Scan for the cell matching the given text and deliver its (X, Y) coordinate at center. 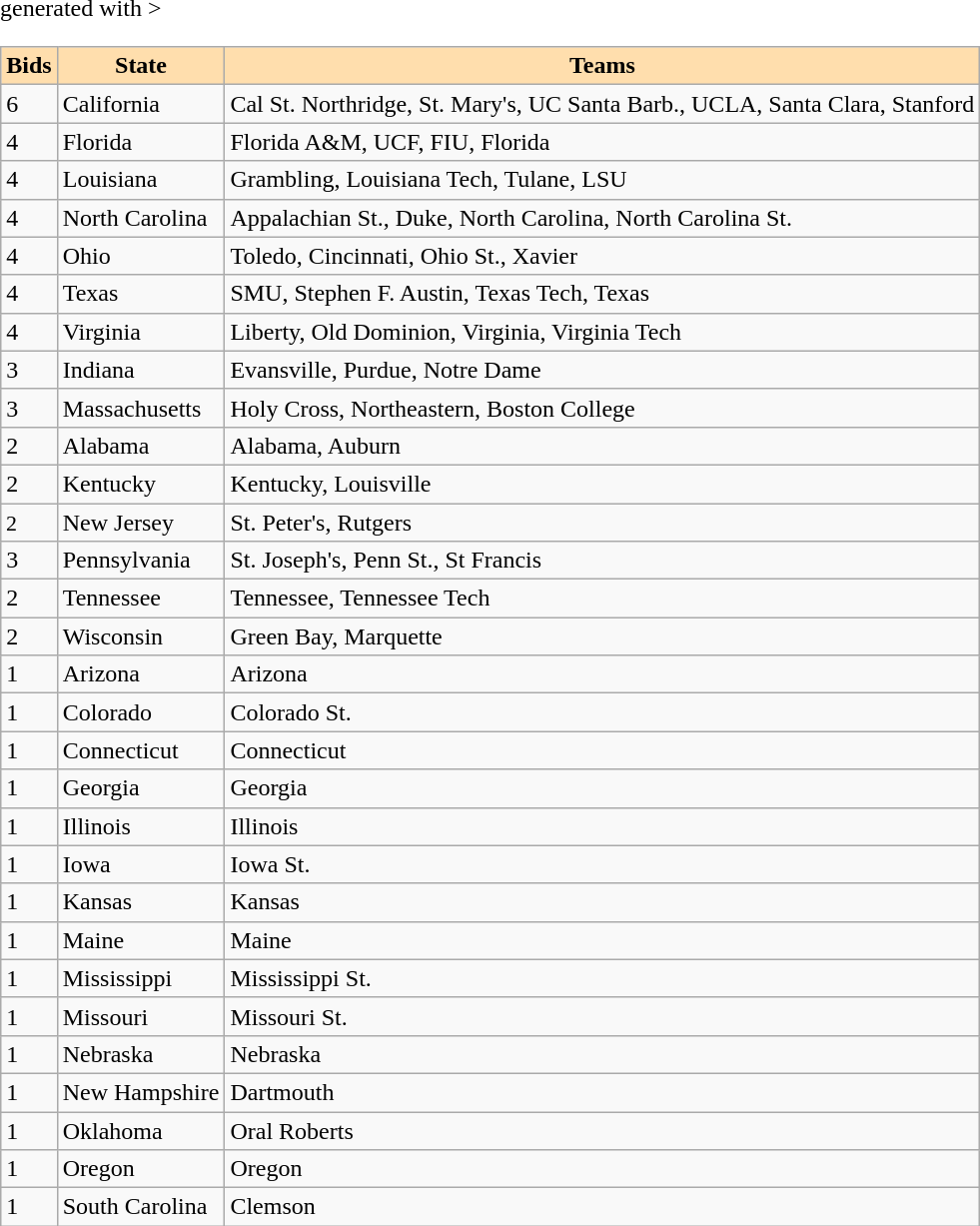
SMU, Stephen F. Austin, Texas Tech, Texas (602, 294)
6 (29, 104)
Clemson (602, 1207)
Liberty, Old Dominion, Virginia, Virginia Tech (602, 332)
Florida A&M, UCF, FIU, Florida (602, 142)
California (141, 104)
St. Peter's, Rutgers (602, 523)
Alabama (141, 446)
Florida (141, 142)
North Carolina (141, 218)
Wisconsin (141, 636)
Virginia (141, 332)
Louisiana (141, 180)
Green Bay, Marquette (602, 636)
Massachusetts (141, 408)
Oral Roberts (602, 1130)
Iowa (141, 864)
State (141, 66)
Iowa St. (602, 864)
Mississippi St. (602, 978)
South Carolina (141, 1207)
Alabama, Auburn (602, 446)
Tennessee (141, 599)
Cal St. Northridge, St. Mary's, UC Santa Barb., UCLA, Santa Clara, Stanford (602, 104)
Holy Cross, Northeastern, Boston College (602, 408)
Teams (602, 66)
Colorado St. (602, 712)
New Hampshire (141, 1092)
St. Joseph's, Penn St., St Francis (602, 561)
Evansville, Purdue, Notre Dame (602, 370)
Kentucky, Louisville (602, 484)
Colorado (141, 712)
Kentucky (141, 484)
New Jersey (141, 523)
Mississippi (141, 978)
Grambling, Louisiana Tech, Tulane, LSU (602, 180)
Tennessee, Tennessee Tech (602, 599)
Bids (29, 66)
Ohio (141, 256)
Appalachian St., Duke, North Carolina, North Carolina St. (602, 218)
Toledo, Cincinnati, Ohio St., Xavier (602, 256)
Oklahoma (141, 1130)
Missouri (141, 1016)
Dartmouth (602, 1092)
Indiana (141, 370)
Texas (141, 294)
Missouri St. (602, 1016)
Pennsylvania (141, 561)
